Scan for the cell matching the given text and deliver its (x, y) coordinate at center. 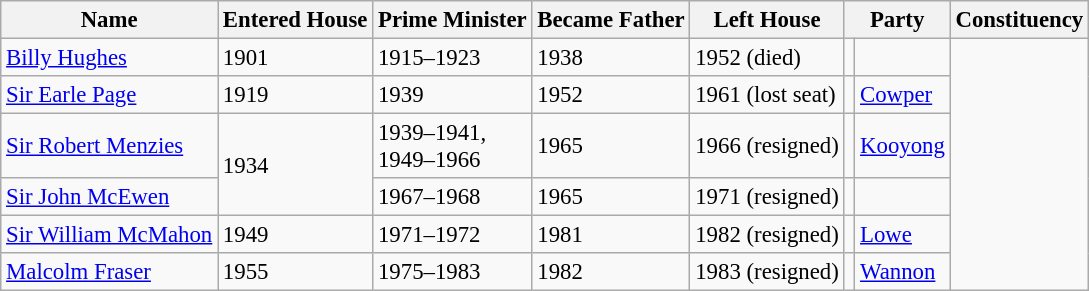
Constituency (1019, 20)
Sir Earle Page (110, 95)
1901 (296, 58)
1967–1968 (452, 197)
1938 (611, 58)
1939–1941,1949–1966 (452, 146)
Became Father (611, 20)
Sir John McEwen (110, 197)
1934 (296, 165)
Billy Hughes (110, 58)
1915–1923 (452, 58)
1952 (611, 95)
1919 (296, 95)
1961 (lost seat) (767, 95)
Cowper (902, 95)
1982 (resigned) (767, 235)
Left House (767, 20)
Entered House (296, 20)
Lowe (902, 235)
Prime Minister (452, 20)
1981 (611, 235)
1966 (resigned) (767, 146)
Name (110, 20)
Party (897, 20)
1971–1972 (452, 235)
Sir Robert Menzies (110, 146)
1952 (died) (767, 58)
1939 (452, 95)
1949 (296, 235)
Kooyong (902, 146)
Sir William McMahon (110, 235)
1971 (resigned) (767, 197)
